Extract the [X, Y] coordinate from the center of the cell holding the provided text.  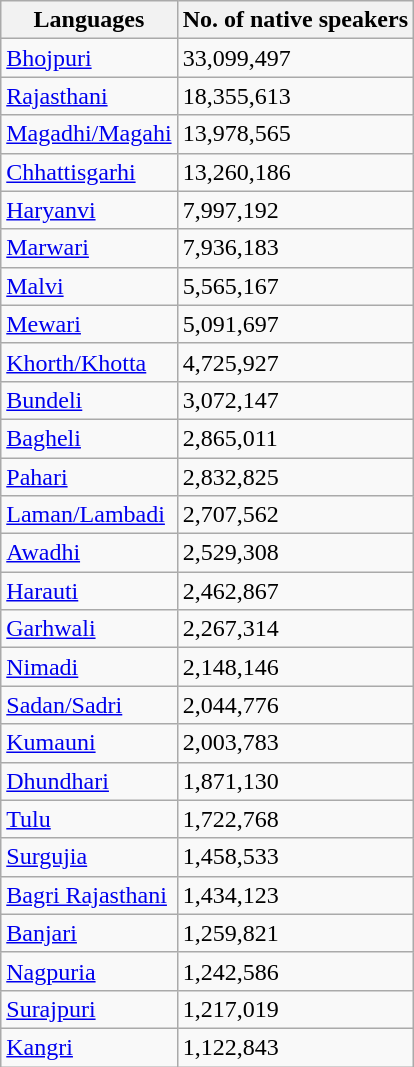
13,978,565 [295, 134]
Haryanvi [89, 210]
2,832,825 [295, 477]
1,722,768 [295, 819]
1,122,843 [295, 1047]
No. of native speakers [295, 20]
2,865,011 [295, 438]
2,462,867 [295, 591]
2,148,146 [295, 667]
Magadhi/Magahi [89, 134]
2,529,308 [295, 553]
Kangri [89, 1047]
Sadan/Sadri [89, 705]
2,707,562 [295, 515]
Surajpuri [89, 1009]
Laman/Lambadi [89, 515]
2,003,783 [295, 743]
18,355,613 [295, 96]
1,242,586 [295, 971]
Nimadi [89, 667]
Malvi [89, 286]
1,871,130 [295, 781]
33,099,497 [295, 58]
Bundeli [89, 400]
Chhattisgarhi [89, 172]
Bagheli [89, 438]
2,044,776 [295, 705]
5,565,167 [295, 286]
Nagpuria [89, 971]
13,260,186 [295, 172]
Rajasthani [89, 96]
Khorth/Khotta [89, 362]
1,259,821 [295, 933]
Surgujia [89, 857]
Pahari [89, 477]
Mewari [89, 324]
1,434,123 [295, 895]
7,997,192 [295, 210]
2,267,314 [295, 629]
7,936,183 [295, 248]
Banjari [89, 933]
Bhojpuri [89, 58]
Tulu [89, 819]
3,072,147 [295, 400]
1,458,533 [295, 857]
Marwari [89, 248]
5,091,697 [295, 324]
Garhwali [89, 629]
1,217,019 [295, 1009]
Languages [89, 20]
Kumauni [89, 743]
Bagri Rajasthani [89, 895]
Awadhi [89, 553]
Dhundhari [89, 781]
4,725,927 [295, 362]
Harauti [89, 591]
